From the cell containing the given text, extract its center point as [x, y] coordinate. 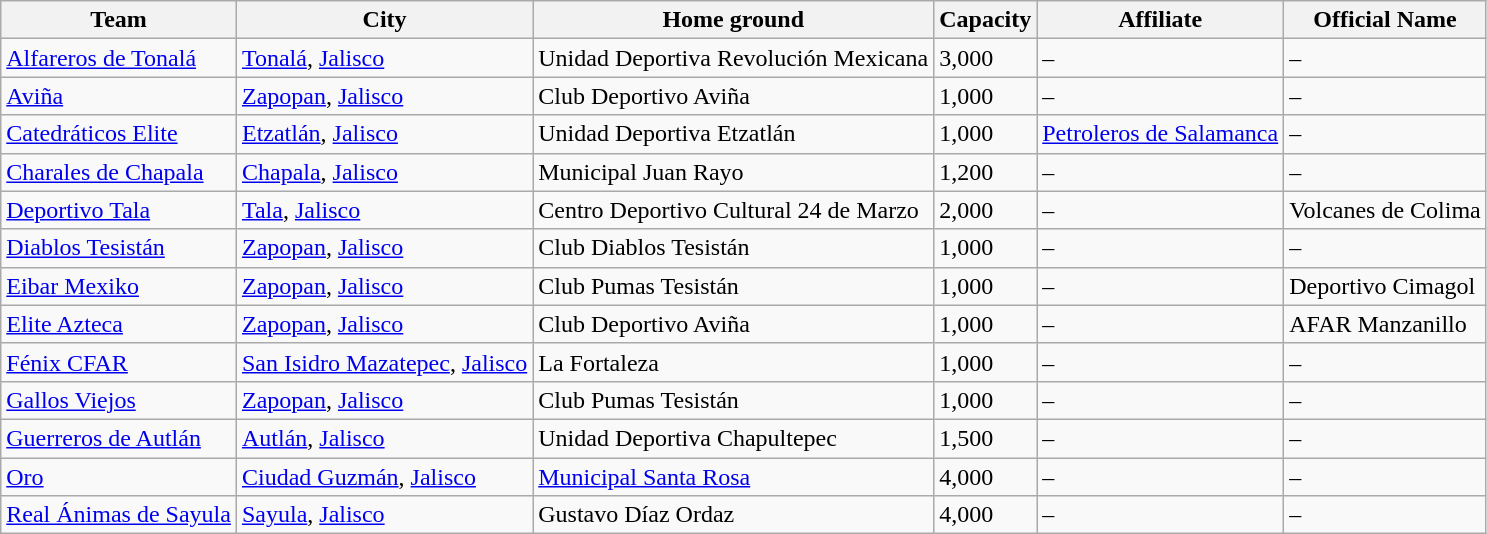
Deportivo Tala [119, 210]
2,000 [986, 210]
Capacity [986, 20]
Chapala, Jalisco [384, 172]
Guerreros de Autlán [119, 438]
Centro Deportivo Cultural 24 de Marzo [734, 210]
Alfareros de Tonalá [119, 58]
Real Ánimas de Sayula [119, 515]
Gallos Viejos [119, 400]
Fénix CFAR [119, 362]
Home ground [734, 20]
Tala, Jalisco [384, 210]
1,200 [986, 172]
Charales de Chapala [119, 172]
Catedráticos Elite [119, 134]
Ciudad Guzmán, Jalisco [384, 477]
Municipal Juan Rayo [734, 172]
Unidad Deportiva Revolución Mexicana [734, 58]
AFAR Manzanillo [1386, 324]
City [384, 20]
Volcanes de Colima [1386, 210]
La Fortaleza [734, 362]
Elite Azteca [119, 324]
Eibar Mexiko [119, 286]
Unidad Deportiva Etzatlán [734, 134]
Diablos Tesistán [119, 248]
1,500 [986, 438]
Club Diablos Tesistán [734, 248]
Sayula, Jalisco [384, 515]
Official Name [1386, 20]
Tonalá, Jalisco [384, 58]
Autlán, Jalisco [384, 438]
Deportivo Cimagol [1386, 286]
Municipal Santa Rosa [734, 477]
Affiliate [1160, 20]
Gustavo Díaz Ordaz [734, 515]
Etzatlán, Jalisco [384, 134]
Oro [119, 477]
San Isidro Mazatepec, Jalisco [384, 362]
Aviña [119, 96]
Petroleros de Salamanca [1160, 134]
Unidad Deportiva Chapultepec [734, 438]
3,000 [986, 58]
Team [119, 20]
